For the text-containing cell, return its midpoint in (X, Y) coordinate format. 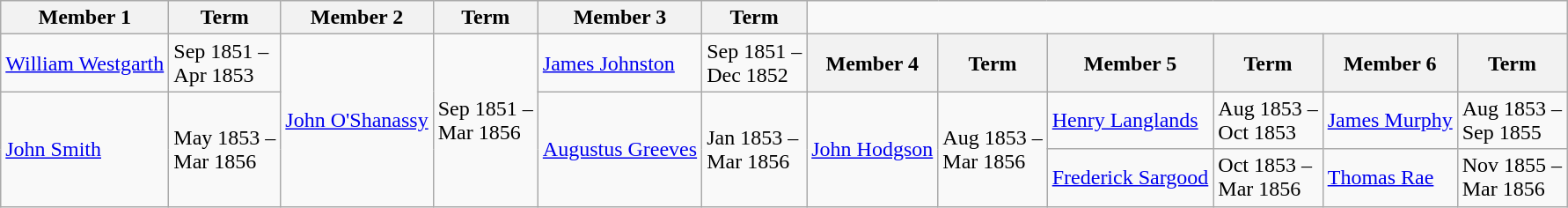
Sep 1851 –Dec 1852 (755, 63)
John O'Shanassy (357, 120)
Oct 1853 –Mar 1856 (1268, 178)
May 1853 –Mar 1856 (225, 149)
Henry Langlands (1130, 120)
Jan 1853 –Mar 1856 (755, 149)
Thomas Rae (1390, 178)
James Johnston (619, 63)
Aug 1853 –Sep 1855 (1512, 120)
Aug 1853 –Mar 1856 (993, 149)
Sep 1851 –Apr 1853 (225, 63)
John Smith (84, 149)
Nov 1855 –Mar 1856 (1512, 178)
John Hodgson (873, 149)
Member 4 (873, 63)
Sep 1851 –Mar 1856 (486, 120)
Augustus Greeves (619, 149)
William Westgarth (84, 63)
Member 6 (1390, 63)
Member 3 (619, 18)
James Murphy (1390, 120)
Aug 1853 –Oct 1853 (1268, 120)
Member 2 (357, 18)
Member 1 (84, 18)
Frederick Sargood (1130, 178)
Member 5 (1130, 63)
